From the cell containing the given text, extract its center point as (x, y) coordinate. 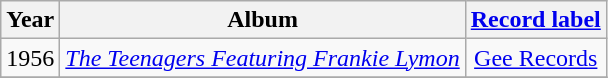
1956 (30, 58)
Album (262, 20)
The Teenagers Featuring Frankie Lymon (262, 58)
Year (30, 20)
Record label (536, 20)
Gee Records (536, 58)
